Return (X, Y) of the center of cell containing provided text 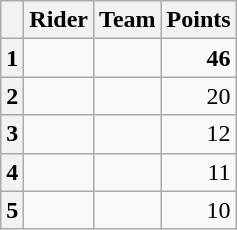
46 (198, 58)
10 (198, 210)
4 (12, 172)
5 (12, 210)
12 (198, 134)
Rider (59, 20)
Team (128, 20)
20 (198, 96)
1 (12, 58)
Points (198, 20)
11 (198, 172)
2 (12, 96)
3 (12, 134)
